Detect which cell encompasses the target text, then output its [x, y] center coordinate. 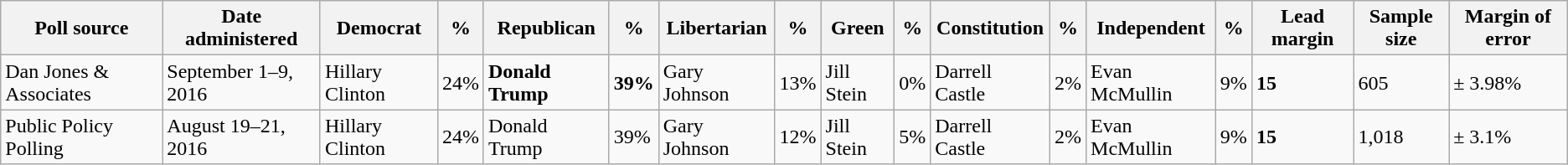
1,018 [1401, 137]
Republican [546, 28]
13% [797, 82]
Poll source [82, 28]
Public Policy Polling [82, 137]
August 19–21, 2016 [241, 137]
September 1–9, 2016 [241, 82]
5% [913, 137]
Constitution [990, 28]
Libertarian [717, 28]
Dan Jones & Associates [82, 82]
Lead margin [1302, 28]
0% [913, 82]
± 3.98% [1509, 82]
12% [797, 137]
Democrat [379, 28]
Margin of error [1509, 28]
605 [1401, 82]
Date administered [241, 28]
Green [858, 28]
Sample size [1401, 28]
Independent [1151, 28]
± 3.1% [1509, 137]
